Determine the (X, Y) coordinate at the center of the cell enclosing the given text.  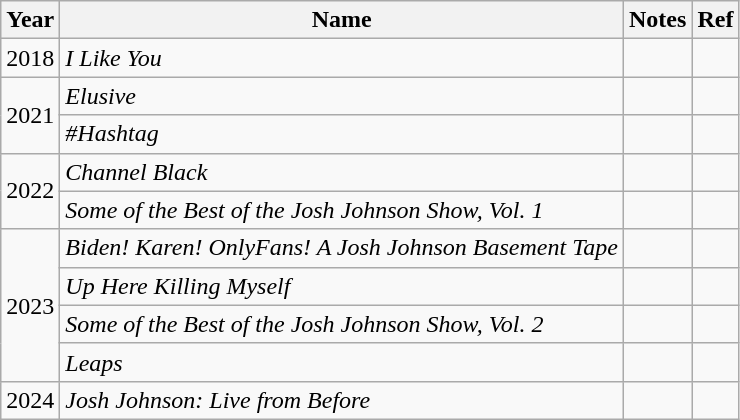
Channel Black (342, 172)
Some of the Best of the Josh Johnson Show, Vol. 1 (342, 210)
Name (342, 20)
2024 (30, 400)
2021 (30, 115)
Elusive (342, 96)
2023 (30, 305)
Year (30, 20)
2018 (30, 58)
Some of the Best of the Josh Johnson Show, Vol. 2 (342, 324)
#Hashtag (342, 134)
Leaps (342, 362)
Josh Johnson: Live from Before (342, 400)
2022 (30, 191)
Up Here Killing Myself (342, 286)
Biden! Karen! OnlyFans! A Josh Johnson Basement Tape (342, 248)
I Like You (342, 58)
Notes (657, 20)
Ref (716, 20)
